Detect which cell encompasses the target text, then output its [x, y] center coordinate. 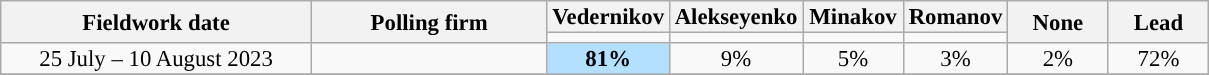
81% [608, 59]
Alekseyenko [736, 17]
72% [1158, 59]
9% [736, 59]
25 July – 10 August 2023 [156, 59]
2% [1058, 59]
Fieldwork date [156, 22]
Romanov [955, 17]
None [1058, 22]
5% [854, 59]
Vedernikov [608, 17]
Polling firm [429, 22]
Minakov [854, 17]
Lead [1158, 22]
3% [955, 59]
